Scan for the cell matching the given text and deliver its (X, Y) coordinate at center. 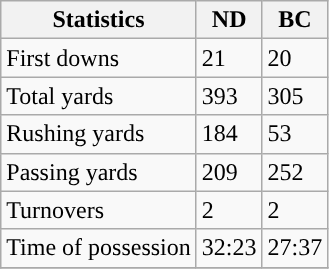
Time of possession (99, 248)
184 (229, 134)
First downs (99, 58)
Turnovers (99, 210)
252 (295, 172)
ND (229, 20)
305 (295, 96)
Statistics (99, 20)
27:37 (295, 248)
53 (295, 134)
209 (229, 172)
Rushing yards (99, 134)
21 (229, 58)
20 (295, 58)
32:23 (229, 248)
393 (229, 96)
BC (295, 20)
Total yards (99, 96)
Passing yards (99, 172)
